Capture the cell that displays the provided text and extract its (X, Y) central coordinate. 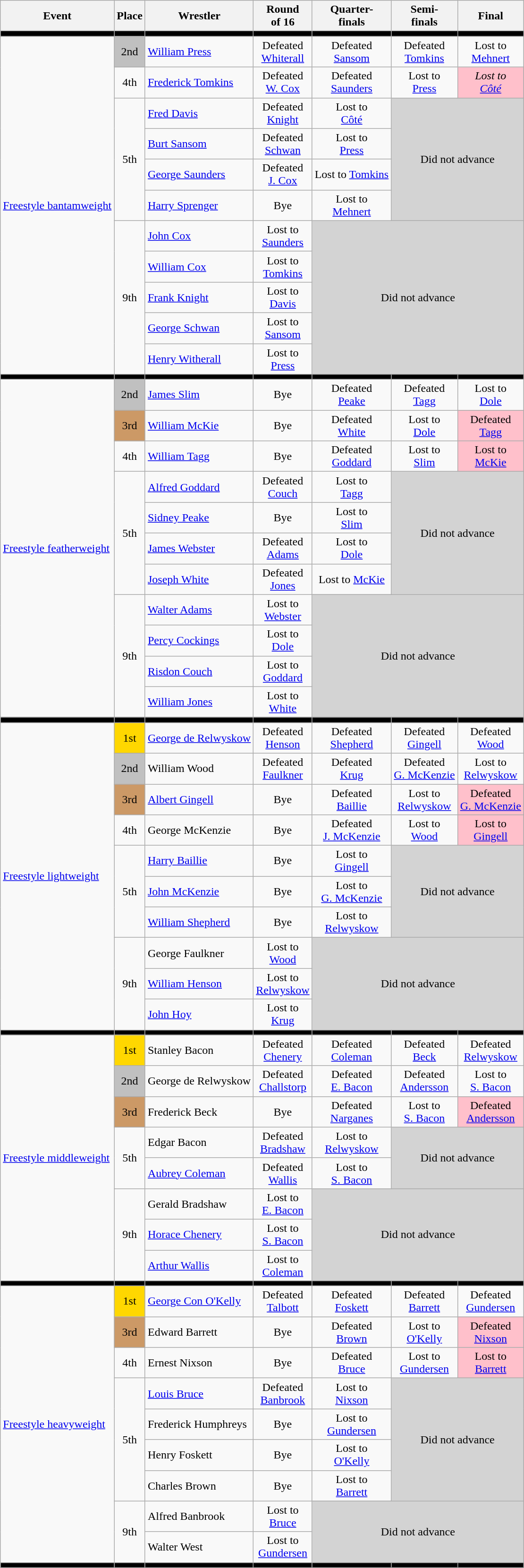
Edgar Bacon (199, 1143)
John Hoy (199, 1014)
Event (58, 16)
Defeated Gundersen (490, 1301)
Frederick Beck (199, 1111)
Walter Adams (199, 610)
Lost to Tagg (352, 487)
Place (130, 16)
Sidney Peake (199, 517)
Arthur Wallis (199, 1265)
Freestyle bantamweight (58, 205)
Frank Knight (199, 297)
Harry Baillie (199, 861)
Lost to Nixson (352, 1394)
Alfred Goddard (199, 487)
Lost to Krug (283, 1014)
Risdon Couch (199, 671)
John Cox (199, 236)
Lost to Coleman (283, 1265)
Defeated W. Cox (283, 82)
Defeated Tomkins (424, 52)
Defeated Foskett (352, 1301)
Wrestler (199, 16)
William Tagg (199, 456)
Lost to E. Bacon (283, 1204)
Gerald Bradshaw (199, 1204)
George Con O'Kelly (199, 1301)
George McKenzie (199, 830)
Defeated Narganes (352, 1111)
Frederick Tomkins (199, 82)
Defeated Coleman (352, 1050)
Defeated Baillie (352, 799)
Defeated Adams (283, 549)
Harry Sprenger (199, 205)
Defeated Wallis (283, 1173)
Defeated E. Bacon (352, 1081)
Stanley Bacon (199, 1050)
Lost to G. McKenzie (352, 891)
George Saunders (199, 175)
John McKenzie (199, 891)
Henry Witherall (199, 359)
William Henson (199, 984)
William Wood (199, 769)
Defeated Beck (424, 1050)
Defeated Krug (352, 769)
Defeated Bradshaw (283, 1143)
George Schwan (199, 328)
Horace Chenery (199, 1234)
Louis Bruce (199, 1394)
Defeated Bruce (352, 1363)
Lost to Sansom (283, 328)
William Cox (199, 266)
Defeated J. McKenzie (352, 830)
William Jones (199, 702)
Albert Gingell (199, 799)
Aubrey Coleman (199, 1173)
William McKie (199, 426)
William Press (199, 52)
Burt Sansom (199, 144)
Freestyle middleweight (58, 1158)
Round of 16 (283, 16)
Defeated Barrett (424, 1301)
Charles Brown (199, 1485)
Defeated Talbott (283, 1301)
Lost to Davis (283, 297)
James Webster (199, 549)
William Shepherd (199, 923)
Frederick Humphreys (199, 1424)
Lost to Saunders (283, 236)
Defeated Shepherd (352, 737)
Defeated Gingell (424, 737)
Lost to Goddard (283, 671)
Semi-finals (424, 16)
Alfred Banbrook (199, 1517)
Defeated Goddard (352, 456)
Defeated Jones (283, 579)
Defeated Chenery (283, 1050)
Lost to Webster (283, 610)
Henry Foskett (199, 1455)
Final (490, 16)
Defeated Peake (352, 395)
Defeated Wood (490, 737)
Joseph White (199, 579)
Defeated Knight (283, 113)
Defeated Challstorp (283, 1081)
Defeated Banbrook (283, 1394)
Percy Cockings (199, 640)
Defeated Saunders (352, 82)
Defeated White (352, 426)
Defeated Whiterall (283, 52)
Defeated Nixson (490, 1332)
Lost to White (283, 702)
Defeated Brown (352, 1332)
George Faulkner (199, 953)
Defeated Henson (283, 737)
Freestyle lightweight (58, 876)
Quarter-finals (352, 16)
Freestyle heavyweight (58, 1424)
Edward Barrett (199, 1332)
Defeated J. Cox (283, 175)
Ernest Nixson (199, 1363)
Defeated Faulkner (283, 769)
Defeated Schwan (283, 144)
Fred Davis (199, 113)
Lost to Bruce (283, 1517)
Freestyle featherweight (58, 549)
James Slim (199, 395)
Walter West (199, 1547)
Defeated Relwyskow (490, 1050)
Defeated Couch (283, 487)
Defeated Sansom (352, 52)
